Locate the cell with the specified text and output its (X, Y) center coordinate. 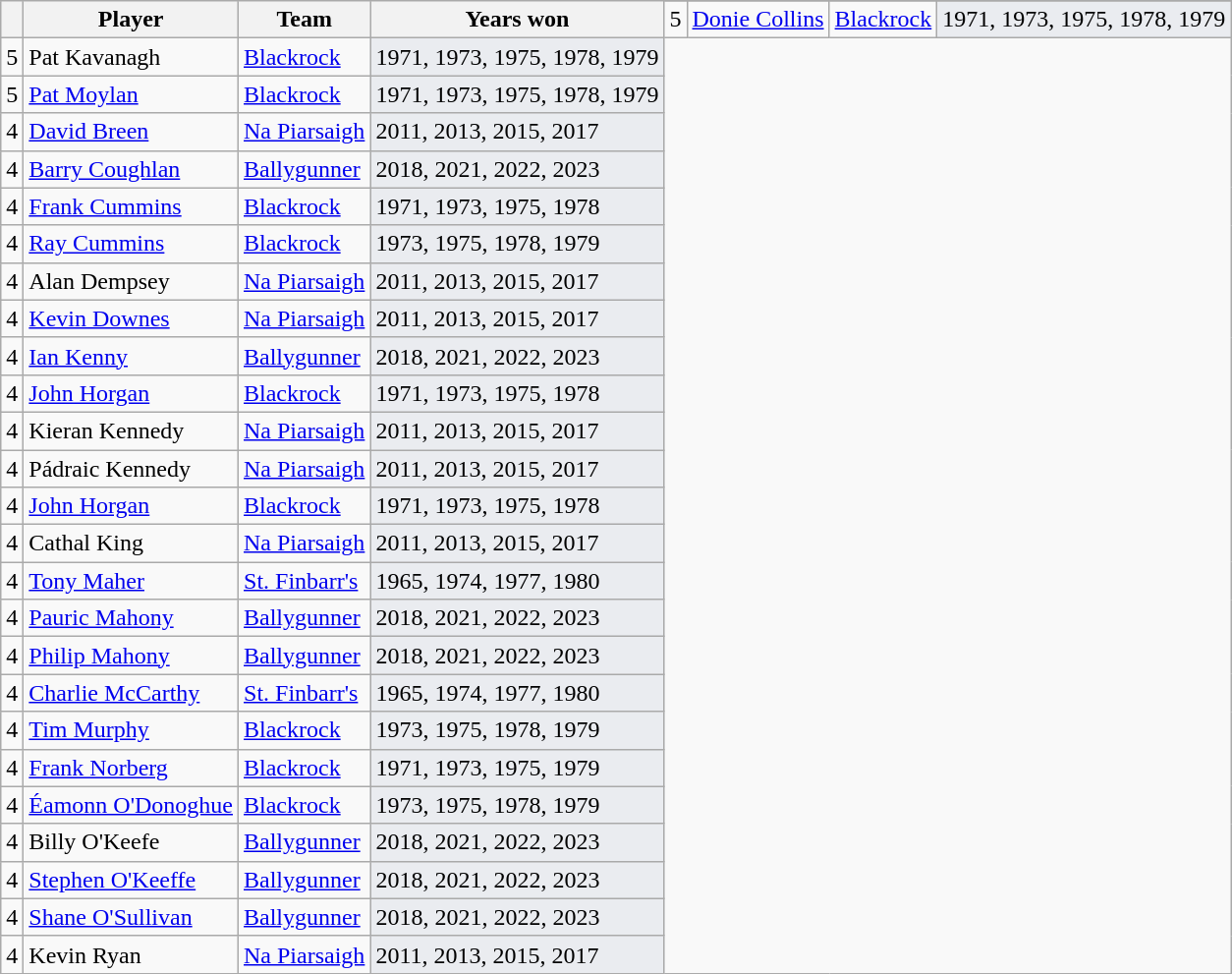
Shane O'Sullivan (132, 917)
Stephen O'Keeffe (132, 880)
Tim Murphy (132, 730)
Years won (517, 20)
Éamonn O'Donoghue (132, 805)
Pat Moylan (132, 94)
David Breen (132, 132)
Philip Mahony (132, 656)
Donie Collins (758, 20)
Frank Norberg (132, 768)
Frank Cummins (132, 206)
Team (305, 20)
Kevin Ryan (132, 954)
Player (132, 20)
Kieran Kennedy (132, 430)
Billy O'Keefe (132, 842)
Kevin Downes (132, 318)
Tony Maher (132, 581)
Barry Coughlan (132, 169)
Alan Dempsey (132, 281)
Pauric Mahony (132, 618)
Pádraic Kennedy (132, 469)
Ian Kenny (132, 356)
Pat Kavanagh (132, 57)
Charlie McCarthy (132, 693)
Cathal King (132, 544)
1971, 1973, 1975, 1979 (517, 768)
Ray Cummins (132, 244)
